Search for the cell housing the specified text and yield its [x, y] center coordinate. 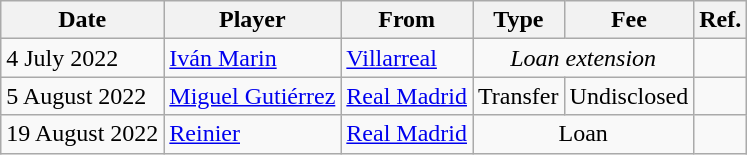
Reinier [252, 134]
Iván Marin [252, 58]
Fee [629, 20]
Miguel Gutiérrez [252, 96]
Loan extension [584, 58]
19 August 2022 [82, 134]
4 July 2022 [82, 58]
From [407, 20]
Player [252, 20]
Transfer [519, 96]
Date [82, 20]
5 August 2022 [82, 96]
Loan [584, 134]
Type [519, 20]
Undisclosed [629, 96]
Ref. [720, 20]
Villarreal [407, 58]
